Find where the given text appears and provide that cell's center as (X, Y) coordinate. 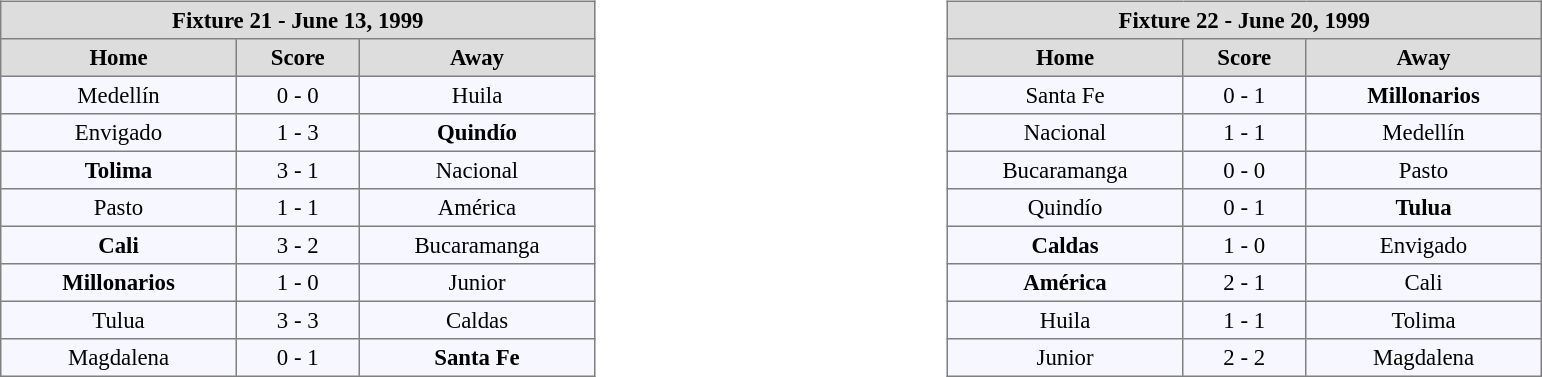
Fixture 22 - June 20, 1999 (1244, 20)
2 - 2 (1244, 358)
3 - 2 (298, 245)
2 - 1 (1244, 283)
Fixture 21 - June 13, 1999 (298, 20)
3 - 1 (298, 170)
1 - 3 (298, 133)
3 - 3 (298, 320)
